Provide the [x, y] coordinate of the cell's center where the given text is located.  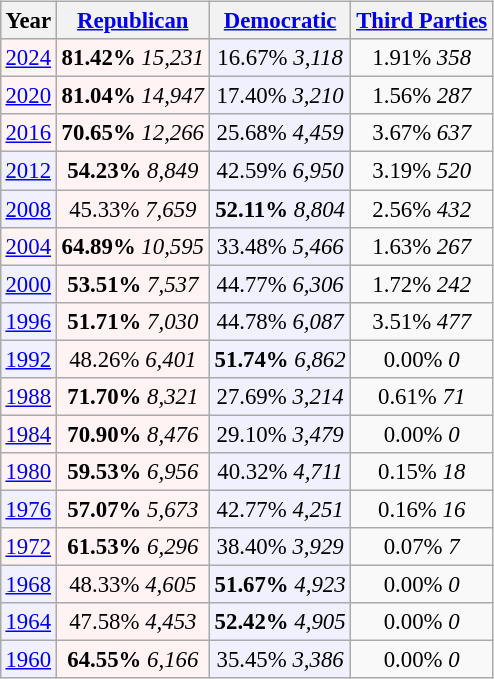
38.40% 3,929 [280, 547]
0.61% 71 [422, 396]
1.56% 287 [422, 96]
Year [28, 21]
70.65% 12,266 [132, 133]
44.78% 6,087 [280, 321]
52.11% 8,804 [280, 209]
64.89% 10,595 [132, 246]
1980 [28, 472]
35.45% 3,386 [280, 660]
48.33% 4,605 [132, 584]
61.53% 6,296 [132, 547]
29.10% 3,479 [280, 434]
81.04% 14,947 [132, 96]
1992 [28, 359]
1.72% 242 [422, 284]
81.42% 15,231 [132, 58]
44.77% 6,306 [280, 284]
70.90% 8,476 [132, 434]
1964 [28, 622]
16.67% 3,118 [280, 58]
52.42% 4,905 [280, 622]
Third Parties [422, 21]
1972 [28, 547]
1.63% 267 [422, 246]
Democratic [280, 21]
1976 [28, 509]
51.67% 4,923 [280, 584]
1.91% 358 [422, 58]
71.70% 8,321 [132, 396]
48.26% 6,401 [132, 359]
1988 [28, 396]
17.40% 3,210 [280, 96]
3.67% 637 [422, 133]
2004 [28, 246]
3.19% 520 [422, 171]
59.53% 6,956 [132, 472]
57.07% 5,673 [132, 509]
0.07% 7 [422, 547]
27.69% 3,214 [280, 396]
2012 [28, 171]
51.74% 6,862 [280, 359]
33.48% 5,466 [280, 246]
0.15% 18 [422, 472]
2020 [28, 96]
54.23% 8,849 [132, 171]
42.59% 6,950 [280, 171]
1960 [28, 660]
2008 [28, 209]
42.77% 4,251 [280, 509]
1968 [28, 584]
25.68% 4,459 [280, 133]
Republican [132, 21]
0.16% 16 [422, 509]
2000 [28, 284]
53.51% 7,537 [132, 284]
47.58% 4,453 [132, 622]
3.51% 477 [422, 321]
2016 [28, 133]
64.55% 6,166 [132, 660]
45.33% 7,659 [132, 209]
40.32% 4,711 [280, 472]
2024 [28, 58]
1984 [28, 434]
2.56% 432 [422, 209]
51.71% 7,030 [132, 321]
1996 [28, 321]
